For the text-containing cell, return its midpoint in (X, Y) coordinate format. 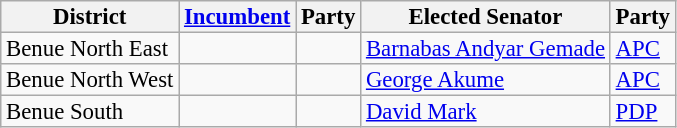
David Mark (486, 112)
Elected Senator (486, 17)
Incumbent (238, 17)
George Akume (486, 80)
Barnabas Andyar Gemade (486, 49)
Benue North West (90, 80)
District (90, 17)
PDP (642, 112)
Benue South (90, 112)
Benue North East (90, 49)
